Search for the cell housing the specified text and yield its (X, Y) center coordinate. 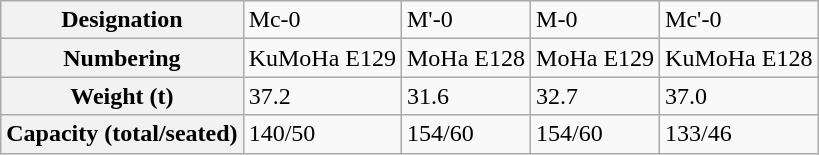
KuMoHa E129 (322, 58)
MoHa E128 (466, 58)
KuMoHa E128 (739, 58)
31.6 (466, 96)
Numbering (122, 58)
133/46 (739, 134)
MoHa E129 (596, 58)
Designation (122, 20)
37.2 (322, 96)
140/50 (322, 134)
Mc-0 (322, 20)
32.7 (596, 96)
37.0 (739, 96)
Capacity (total/seated) (122, 134)
Weight (t) (122, 96)
Mc'-0 (739, 20)
M'-0 (466, 20)
M-0 (596, 20)
